Return [x, y] of the center of cell containing provided text 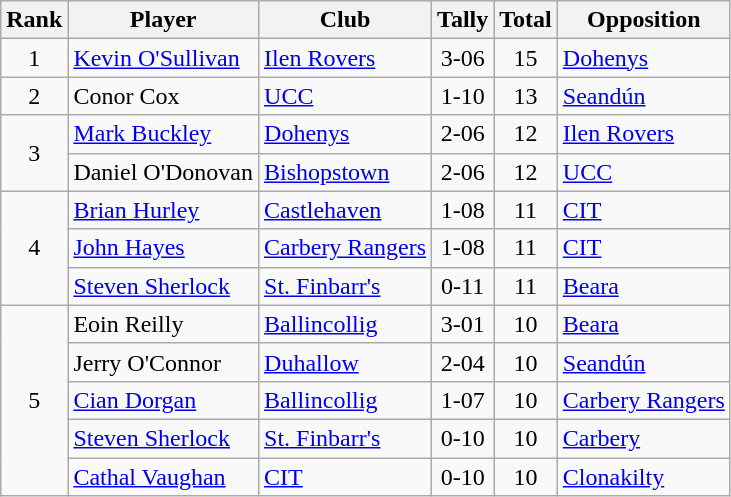
Clonakilty [644, 477]
3-06 [463, 58]
2 [34, 96]
Daniel O'Donovan [164, 172]
Cathal Vaughan [164, 477]
Conor Cox [164, 96]
1-07 [463, 400]
1 [34, 58]
Club [346, 20]
Eoin Reilly [164, 324]
Opposition [644, 20]
Kevin O'Sullivan [164, 58]
Brian Hurley [164, 210]
Cian Dorgan [164, 400]
3-01 [463, 324]
Castlehaven [346, 210]
John Hayes [164, 248]
Duhallow [346, 362]
Bishopstown [346, 172]
Total [526, 20]
0-11 [463, 286]
3 [34, 153]
Player [164, 20]
Rank [34, 20]
4 [34, 248]
Jerry O'Connor [164, 362]
5 [34, 400]
1-10 [463, 96]
15 [526, 58]
2-04 [463, 362]
Carbery [644, 438]
Tally [463, 20]
13 [526, 96]
Mark Buckley [164, 134]
